Return [x, y] of the center of cell containing provided text 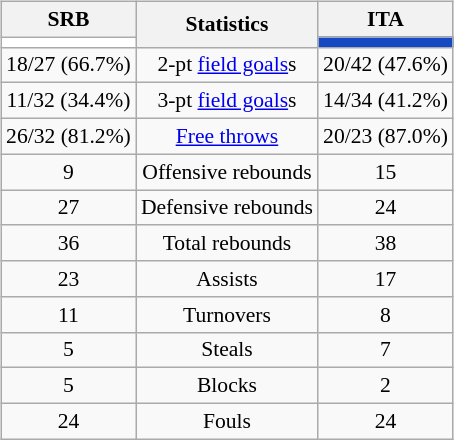
23 [68, 279]
ITA [386, 19]
14/34 (41.2%) [386, 101]
Steals [227, 350]
26/32 (81.2%) [68, 136]
18/27 (66.7%) [68, 65]
SRB [68, 19]
Total rebounds [227, 243]
15 [386, 172]
8 [386, 314]
36 [68, 243]
Offensive rebounds [227, 172]
11 [68, 314]
Assists [227, 279]
20/23 (87.0%) [386, 136]
Blocks [227, 386]
Statistics [227, 24]
Turnovers [227, 314]
20/42 (47.6%) [386, 65]
3-pt field goalss [227, 101]
9 [68, 172]
Free throws [227, 136]
2 [386, 386]
Defensive rebounds [227, 208]
11/32 (34.4%) [68, 101]
27 [68, 208]
17 [386, 279]
38 [386, 243]
2-pt field goalss [227, 65]
7 [386, 350]
Fouls [227, 421]
